Return (X, Y) of the center of cell containing provided text 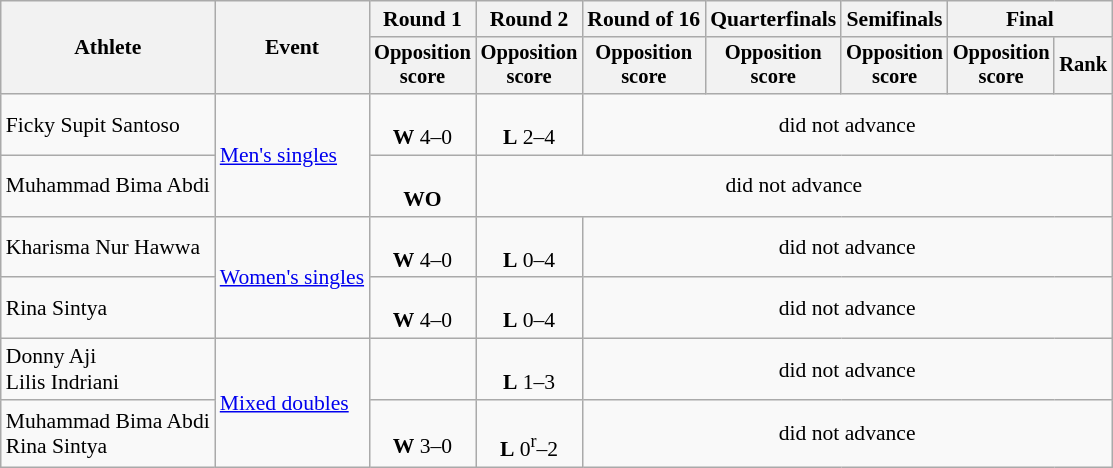
Round of 16 (644, 19)
Quarterfinals (773, 19)
L 0r–2 (530, 434)
W 3–0 (422, 434)
Muhammad Bima AbdiRina Sintya (108, 434)
Mixed doubles (292, 403)
WO (422, 186)
Rina Sintya (108, 308)
Muhammad Bima Abdi (108, 186)
L 1–3 (530, 370)
Men's singles (292, 155)
Rank (1083, 66)
Donny AjiLilis Indriani (108, 370)
Women's singles (292, 278)
Round 2 (530, 19)
Final (1030, 19)
Ficky Supit Santoso (108, 124)
L 2–4 (530, 124)
Athlete (108, 48)
Round 1 (422, 19)
Semifinals (894, 19)
Kharisma Nur Hawwa (108, 248)
Event (292, 48)
